Search for the cell housing the specified text and yield its [X, Y] center coordinate. 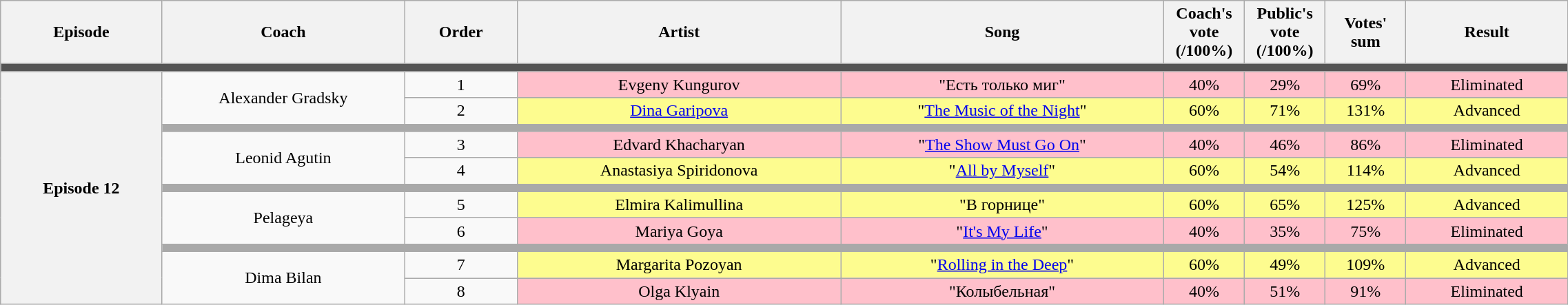
4 [461, 171]
2 [461, 111]
Song [1002, 32]
"It's My Life" [1002, 231]
8 [461, 291]
71% [1285, 111]
Dima Bilan [283, 277]
131% [1366, 111]
Anastasiya Spiridonova [680, 171]
"The Music of the Night" [1002, 111]
75% [1366, 231]
3 [461, 145]
49% [1285, 264]
Edvard Khacharyan [680, 145]
Pelageya [283, 218]
6 [461, 231]
Public's vote (/100%) [1285, 32]
Episode 12 [81, 188]
Olga Klyain [680, 291]
Evgeny Kungurov [680, 85]
Leonid Agutin [283, 158]
"All by Myself" [1002, 171]
69% [1366, 85]
109% [1366, 264]
Result [1487, 32]
54% [1285, 171]
46% [1285, 145]
125% [1366, 204]
1 [461, 85]
"Rolling in the Deep" [1002, 264]
114% [1366, 171]
Episode [81, 32]
65% [1285, 204]
5 [461, 204]
86% [1366, 145]
Alexander Gradsky [283, 98]
Votes' sum [1366, 32]
51% [1285, 291]
Order [461, 32]
Margarita Pozoyan [680, 264]
29% [1285, 85]
7 [461, 264]
Elmira Kalimullina [680, 204]
"Есть только миг" [1002, 85]
Mariya Goya [680, 231]
91% [1366, 291]
35% [1285, 231]
"В горнице" [1002, 204]
Dina Garipova [680, 111]
"Колыбельная" [1002, 291]
Coach's vote (/100%) [1203, 32]
"The Show Must Go On" [1002, 145]
Coach [283, 32]
Artist [680, 32]
